Return the (x, y) coordinate for the center point of the cell that contains the specified text.  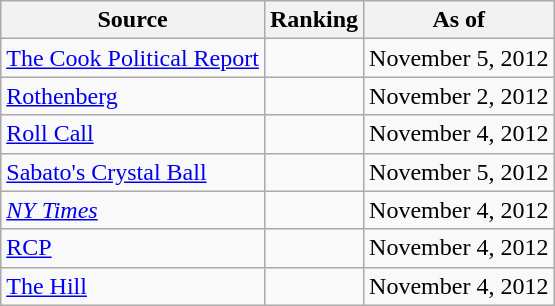
Source (133, 20)
Ranking (314, 20)
As of (459, 20)
RCP (133, 248)
Roll Call (133, 134)
Rothenberg (133, 96)
The Cook Political Report (133, 58)
The Hill (133, 286)
Sabato's Crystal Ball (133, 172)
NY Times (133, 210)
November 2, 2012 (459, 96)
